Search for the cell housing the specified text and yield its (X, Y) center coordinate. 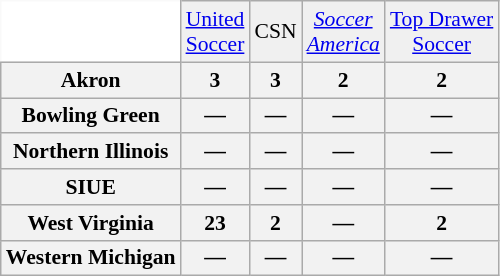
Bowling Green (91, 116)
Akron (91, 80)
SIUE (91, 187)
SoccerAmerica (344, 32)
West Virginia (91, 223)
UnitedSoccer (216, 32)
CSN (275, 32)
Top DrawerSoccer (442, 32)
23 (216, 223)
Northern Illinois (91, 152)
Western Michigan (91, 258)
